Identify which cell holds the provided text, then report its (X, Y) central coordinate. 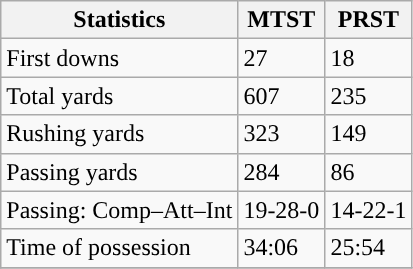
18 (368, 58)
MTST (282, 20)
Passing: Comp–Att–Int (120, 210)
323 (282, 134)
First downs (120, 58)
Total yards (120, 96)
34:06 (282, 248)
Statistics (120, 20)
Rushing yards (120, 134)
284 (282, 172)
14-22-1 (368, 210)
27 (282, 58)
19-28-0 (282, 210)
PRST (368, 20)
25:54 (368, 248)
Time of possession (120, 248)
235 (368, 96)
607 (282, 96)
86 (368, 172)
Passing yards (120, 172)
149 (368, 134)
